Find where the given text appears and provide that cell's center as (X, Y) coordinate. 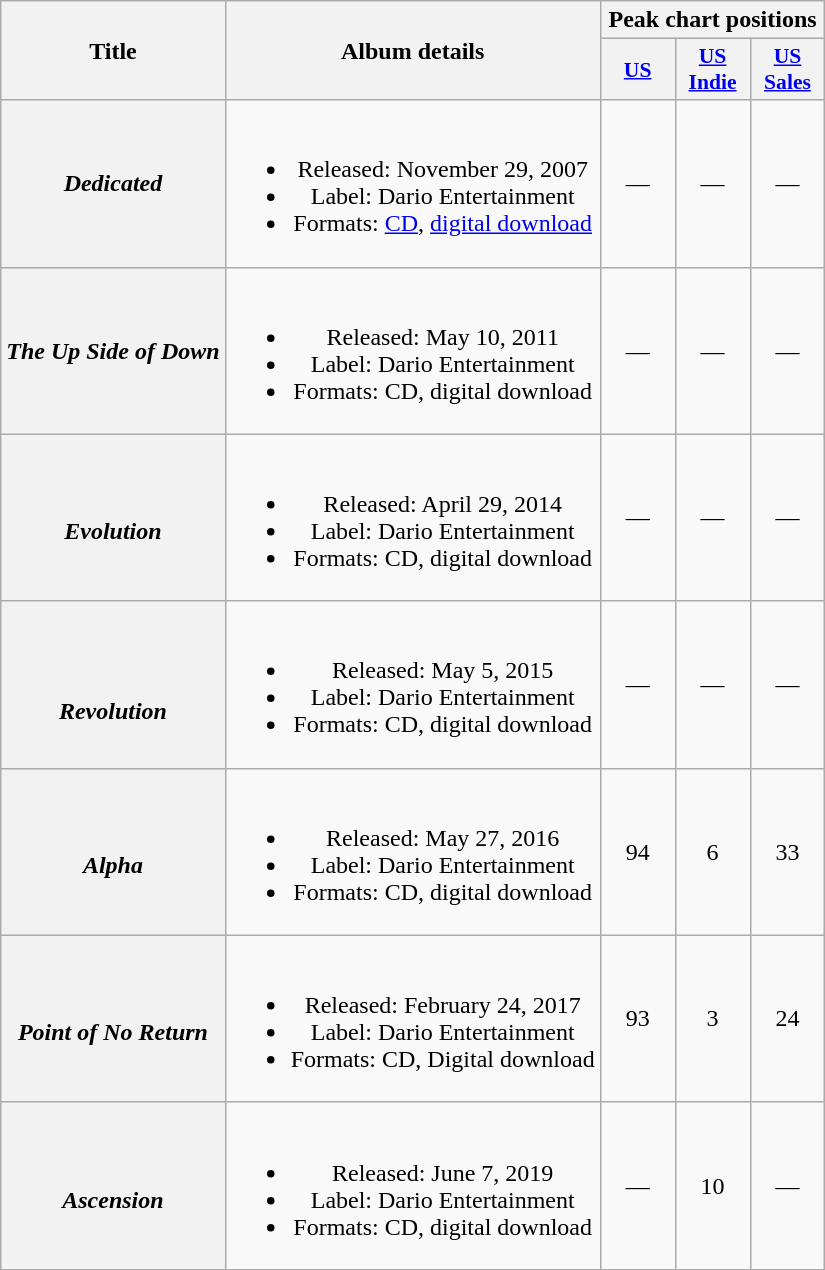
Released: June 7, 2019Label: Dario EntertainmentFormats: CD, digital download (412, 1186)
Evolution (113, 518)
93 (638, 1018)
Peak chart positions (712, 20)
Album details (412, 50)
Released: February 24, 2017Label: Dario EntertainmentFormats: CD, Digital download (412, 1018)
Title (113, 50)
10 (712, 1186)
Ascension (113, 1186)
94 (638, 852)
Released: May 5, 2015Label: Dario EntertainmentFormats: CD, digital download (412, 684)
6 (712, 852)
33 (788, 852)
US (638, 70)
Released: November 29, 2007Label: Dario EntertainmentFormats: CD, digital download (412, 184)
24 (788, 1018)
Alpha (113, 852)
Point of No Return (113, 1018)
Released: May 10, 2011Label: Dario EntertainmentFormats: CD, digital download (412, 350)
USSales (788, 70)
USIndie (712, 70)
Revolution (113, 684)
3 (712, 1018)
Released: April 29, 2014Label: Dario EntertainmentFormats: CD, digital download (412, 518)
Dedicated (113, 184)
Released: May 27, 2016Label: Dario EntertainmentFormats: CD, digital download (412, 852)
The Up Side of Down (113, 350)
